Identify which cell holds the provided text, then report its (X, Y) central coordinate. 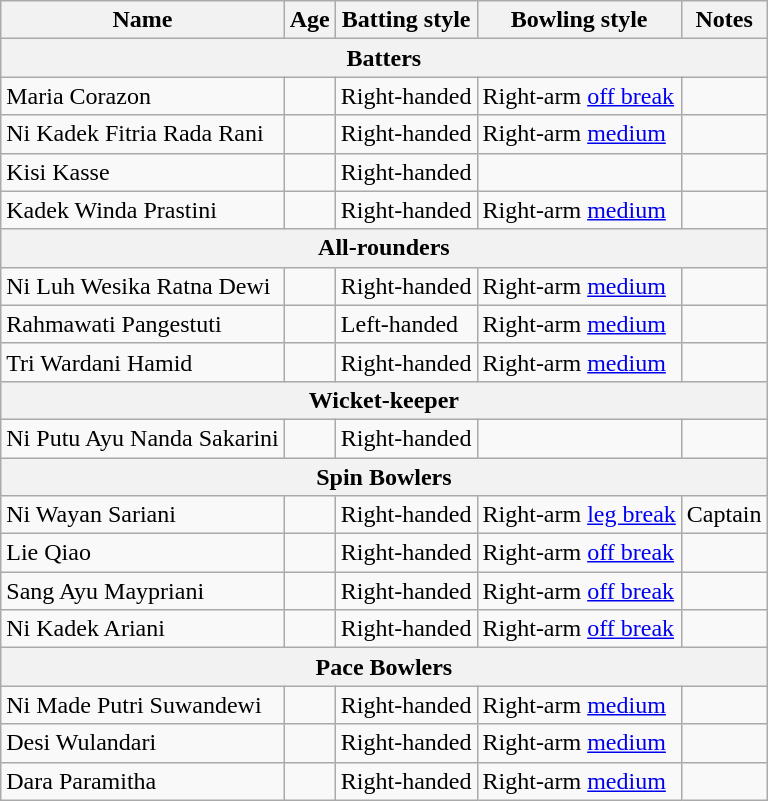
Name (143, 20)
Wicket-keeper (384, 400)
Spin Bowlers (384, 477)
Maria Corazon (143, 96)
Kisi Kasse (143, 172)
Ni Luh Wesika Ratna Dewi (143, 286)
Kadek Winda Prastini (143, 210)
Age (310, 20)
Dara Paramitha (143, 781)
Rahmawati Pangestuti (143, 324)
Ni Putu Ayu Nanda Sakarini (143, 438)
Right-arm leg break (579, 515)
Ni Wayan Sariani (143, 515)
All-rounders (384, 248)
Batters (384, 58)
Lie Qiao (143, 553)
Bowling style (579, 20)
Ni Kadek Fitria Rada Rani (143, 134)
Captain (724, 515)
Ni Made Putri Suwandewi (143, 705)
Tri Wardani Hamid (143, 362)
Sang Ayu Maypriani (143, 591)
Left-handed (406, 324)
Pace Bowlers (384, 667)
Batting style (406, 20)
Ni Kadek Ariani (143, 629)
Desi Wulandari (143, 743)
Notes (724, 20)
